Identify which cell holds the provided text, then report its (x, y) central coordinate. 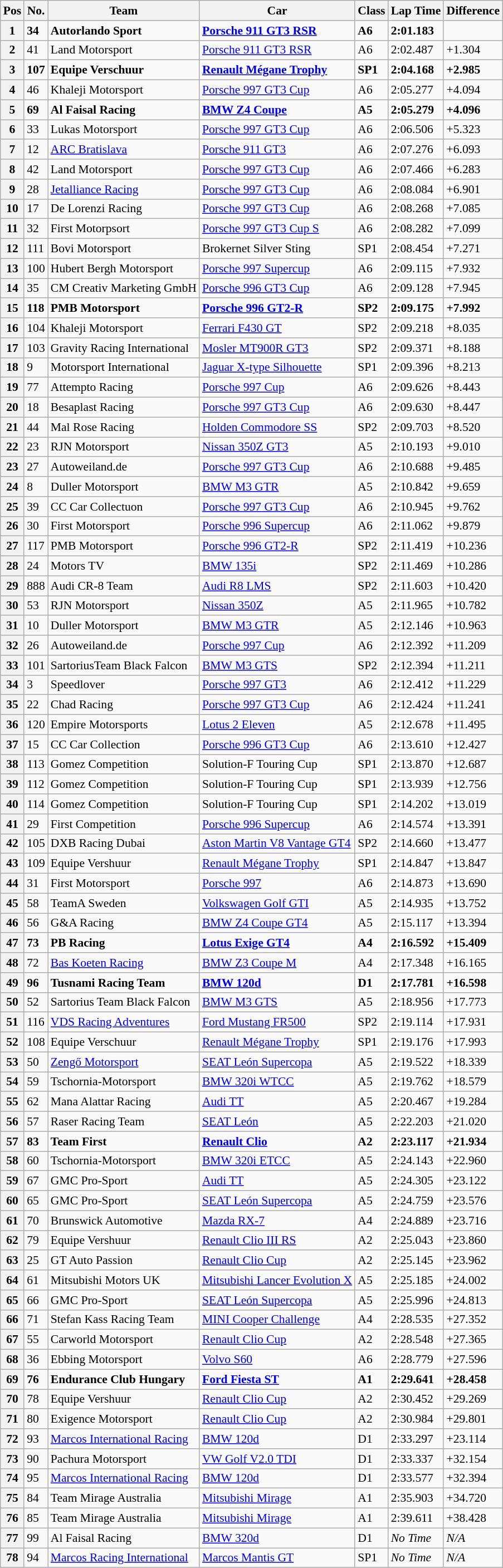
2:12.146 (416, 626)
2:33.297 (416, 1439)
Carworld Motorsport (124, 1340)
+7.932 (473, 268)
Holden Commodore SS (277, 427)
2:12.394 (416, 665)
+6.093 (473, 150)
37 (12, 744)
2:14.574 (416, 824)
2:11.419 (416, 546)
2:25.145 (416, 1261)
16 (12, 328)
Motors TV (124, 566)
+9.762 (473, 507)
+27.365 (473, 1340)
VW Golf V2.0 TDI (277, 1459)
120 (36, 725)
90 (36, 1459)
47 (12, 943)
Renault Clio (277, 1141)
19 (12, 388)
Bas Koeten Racing (124, 963)
2:09.626 (416, 388)
2:10.688 (416, 467)
2:18.956 (416, 1002)
2:28.548 (416, 1340)
+17.993 (473, 1042)
2:39.611 (416, 1518)
Class (371, 11)
103 (36, 348)
TeamA Sweden (124, 903)
+29.269 (473, 1399)
Stefan Kass Racing Team (124, 1320)
51 (12, 1022)
5 (12, 110)
2:06.506 (416, 130)
+8.443 (473, 388)
+13.394 (473, 923)
Motorsport International (124, 367)
+27.352 (473, 1320)
21 (12, 427)
+38.428 (473, 1518)
+11.229 (473, 685)
2:28.535 (416, 1320)
Autorlando Sport (124, 31)
Brokernet Silver Sting (277, 249)
1 (12, 31)
+7.271 (473, 249)
888 (36, 586)
+4.094 (473, 90)
ARC Bratislava (124, 150)
+13.690 (473, 884)
2:08.454 (416, 249)
2:24.889 (416, 1221)
49 (12, 983)
2:09.630 (416, 408)
Lukas Motorsport (124, 130)
Porsche 997 GT3 Cup S (277, 229)
MINI Cooper Challenge (277, 1320)
2:11.062 (416, 526)
2:10.193 (416, 447)
116 (36, 1022)
2:19.762 (416, 1082)
45 (12, 903)
+9.010 (473, 447)
VDS Racing Adventures (124, 1022)
2:13.870 (416, 765)
2:29.641 (416, 1379)
+8.035 (473, 328)
114 (36, 804)
2:14.660 (416, 844)
43 (12, 864)
Ford Mustang FR500 (277, 1022)
Car (277, 11)
BMW 320d (277, 1538)
+11.211 (473, 665)
+8.188 (473, 348)
+12.756 (473, 785)
2:09.218 (416, 328)
Hubert Bergh Motorsport (124, 268)
2:20.467 (416, 1102)
2:30.452 (416, 1399)
2:14.873 (416, 884)
+4.096 (473, 110)
+13.477 (473, 844)
2:28.779 (416, 1360)
Brunswick Automotive (124, 1221)
2:08.268 (416, 209)
112 (36, 785)
+23.114 (473, 1439)
+27.596 (473, 1360)
+6.901 (473, 189)
2:11.469 (416, 566)
83 (36, 1141)
Porsche 911 GT3 (277, 150)
PB Racing (124, 943)
Bovi Motorsport (124, 249)
6 (12, 130)
85 (36, 1518)
+1.304 (473, 50)
2:11.603 (416, 586)
2:19.114 (416, 1022)
+11.495 (473, 725)
Team (124, 11)
7 (12, 150)
Exigence Motorsport (124, 1419)
2:09.175 (416, 308)
79 (36, 1241)
Endurance Club Hungary (124, 1379)
SEAT León (277, 1121)
Mitsubishi Motors UK (124, 1280)
Mal Rose Racing (124, 427)
Mosler MT900R GT3 (277, 348)
2:09.371 (416, 348)
2:01.183 (416, 31)
Porsche 997 GT3 (277, 685)
4 (12, 90)
De Lorenzi Racing (124, 209)
2:08.084 (416, 189)
+32.154 (473, 1459)
2:09.703 (416, 427)
113 (36, 765)
84 (36, 1498)
Sartorius Team Black Falcon (124, 1002)
2:19.176 (416, 1042)
Jetalliance Racing (124, 189)
Nissan 350Z (277, 606)
13 (12, 268)
14 (12, 288)
+10.963 (473, 626)
105 (36, 844)
2:13.610 (416, 744)
+34.720 (473, 1498)
2:12.424 (416, 705)
95 (36, 1478)
80 (36, 1419)
2:14.847 (416, 864)
2:23.117 (416, 1141)
2:09.115 (416, 268)
+28.458 (473, 1379)
2:10.842 (416, 487)
Audi CR-8 Team (124, 586)
CC Car Collectuon (124, 507)
2:25.996 (416, 1300)
+8.213 (473, 367)
2:10.945 (416, 507)
Mitsubishi Lancer Evolution X (277, 1280)
Nissan 350Z GT3 (277, 447)
+23.962 (473, 1261)
+8.520 (473, 427)
G&A Racing (124, 923)
2:13.939 (416, 785)
+13.019 (473, 804)
94 (36, 1558)
Tusnami Racing Team (124, 983)
101 (36, 665)
Attempto Racing (124, 388)
Mana Alattar Racing (124, 1102)
BMW Z3 Coupe M (277, 963)
BMW Z4 Coupe GT4 (277, 923)
108 (36, 1042)
Audi R8 LMS (277, 586)
2:14.202 (416, 804)
+32.394 (473, 1478)
+8.447 (473, 408)
2:12.392 (416, 645)
Aston Martin V8 Vantage GT4 (277, 844)
+7.945 (473, 288)
+23.860 (473, 1241)
No. (36, 11)
104 (36, 328)
CM Creativ Marketing GmbH (124, 288)
107 (36, 70)
2:25.043 (416, 1241)
109 (36, 864)
2:17.781 (416, 983)
+10.286 (473, 566)
2:15.117 (416, 923)
Renault Clio III RS (277, 1241)
+12.427 (473, 744)
48 (12, 963)
+13.847 (473, 864)
+11.209 (473, 645)
Mazda RX-7 (277, 1221)
+13.391 (473, 824)
93 (36, 1439)
+15.409 (473, 943)
2:05.279 (416, 110)
Jaguar X-type Silhouette (277, 367)
Lotus Exige GT4 (277, 943)
+7.085 (473, 209)
2:24.143 (416, 1161)
SartoriusTeam Black Falcon (124, 665)
2:07.276 (416, 150)
Pachura Motorsport (124, 1459)
+19.284 (473, 1102)
Speedlover (124, 685)
63 (12, 1261)
+22.960 (473, 1161)
+16.165 (473, 963)
+21.020 (473, 1121)
+5.323 (473, 130)
111 (36, 249)
Ferrari F430 GT (277, 328)
38 (12, 765)
Raser Racing Team (124, 1121)
2:09.396 (416, 367)
+9.659 (473, 487)
GT Auto Passion (124, 1261)
2:24.759 (416, 1201)
40 (12, 804)
+21.934 (473, 1141)
2:30.984 (416, 1419)
+7.099 (473, 229)
2:35.903 (416, 1498)
64 (12, 1280)
Team First (124, 1141)
2:11.965 (416, 606)
2:12.412 (416, 685)
2:24.305 (416, 1181)
Marcos Racing International (124, 1558)
Ebbing Motorsport (124, 1360)
Marcos Mantis GT (277, 1558)
2:14.935 (416, 903)
Lotus 2 Eleven (277, 725)
2:07.466 (416, 169)
2:22.203 (416, 1121)
99 (36, 1538)
2:25.185 (416, 1280)
+10.420 (473, 586)
2:33.337 (416, 1459)
+17.773 (473, 1002)
+2.985 (473, 70)
Porsche 997 (277, 884)
+18.579 (473, 1082)
Pos (12, 11)
+24.002 (473, 1280)
68 (12, 1360)
Porsche 997 Supercup (277, 268)
DXB Racing Dubai (124, 844)
100 (36, 268)
+24.813 (473, 1300)
+23.716 (473, 1221)
Besaplast Racing (124, 408)
+10.782 (473, 606)
Lap Time (416, 11)
First Competition (124, 824)
+11.241 (473, 705)
20 (12, 408)
2:12.678 (416, 725)
74 (12, 1478)
2:05.277 (416, 90)
2:33.577 (416, 1478)
Gravity Racing International (124, 348)
+9.485 (473, 467)
Ford Fiesta ST (277, 1379)
+29.801 (473, 1419)
96 (36, 983)
Chad Racing (124, 705)
+18.339 (473, 1062)
+12.687 (473, 765)
2:16.592 (416, 943)
+10.236 (473, 546)
+6.283 (473, 169)
2:02.487 (416, 50)
BMW 135i (277, 566)
2:17.348 (416, 963)
+13.752 (473, 903)
2:08.282 (416, 229)
+23.576 (473, 1201)
BMW 320i ETCC (277, 1161)
BMW 320i WTCC (277, 1082)
75 (12, 1498)
Difference (473, 11)
Empire Motorsports (124, 725)
+16.598 (473, 983)
First Motorpsort (124, 229)
2:19.522 (416, 1062)
117 (36, 546)
Zengő Motorsport (124, 1062)
Volkswagen Golf GTI (277, 903)
BMW Z4 Coupe (277, 110)
11 (12, 229)
2:04.168 (416, 70)
118 (36, 308)
CC Car Collection (124, 744)
2:09.128 (416, 288)
+9.879 (473, 526)
+7.992 (473, 308)
+23.122 (473, 1181)
Volvo S60 (277, 1360)
2 (12, 50)
+17.931 (473, 1022)
54 (12, 1082)
